Scan for the cell matching the given text and deliver its (x, y) coordinate at center. 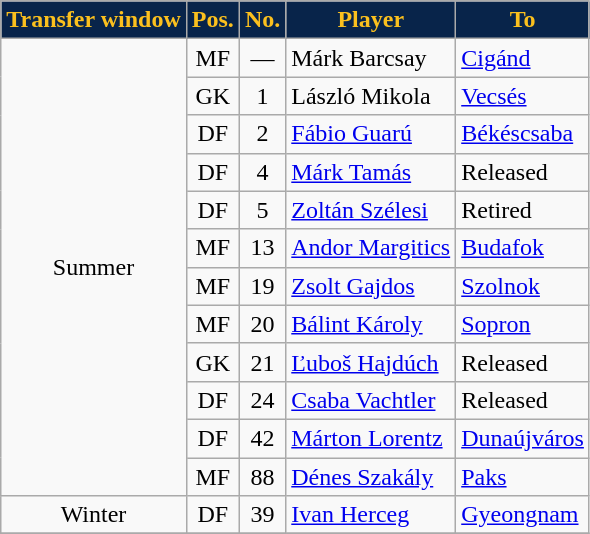
1 (262, 96)
Pos. (212, 20)
— (262, 58)
Budafok (523, 248)
Cigánd (523, 58)
Dunaújváros (523, 438)
4 (262, 172)
No. (262, 20)
20 (262, 324)
21 (262, 362)
Andor Margitics (371, 248)
2 (262, 134)
Márton Lorentz (371, 438)
39 (262, 515)
Transfer window (94, 20)
42 (262, 438)
László Mikola (371, 96)
Paks (523, 477)
Szolnok (523, 286)
Márk Tamás (371, 172)
Gyeongnam (523, 515)
Player (371, 20)
19 (262, 286)
24 (262, 400)
13 (262, 248)
Ľuboš Hajdúch (371, 362)
88 (262, 477)
Summer (94, 268)
Vecsés (523, 96)
Fábio Guarú (371, 134)
Zsolt Gajdos (371, 286)
To (523, 20)
Márk Barcsay (371, 58)
Dénes Szakály (371, 477)
Winter (94, 515)
Ivan Herceg (371, 515)
5 (262, 210)
Zoltán Szélesi (371, 210)
Békéscsaba (523, 134)
Csaba Vachtler (371, 400)
Retired (523, 210)
Bálint Károly (371, 324)
Sopron (523, 324)
